Identify which cell holds the provided text, then report its (X, Y) central coordinate. 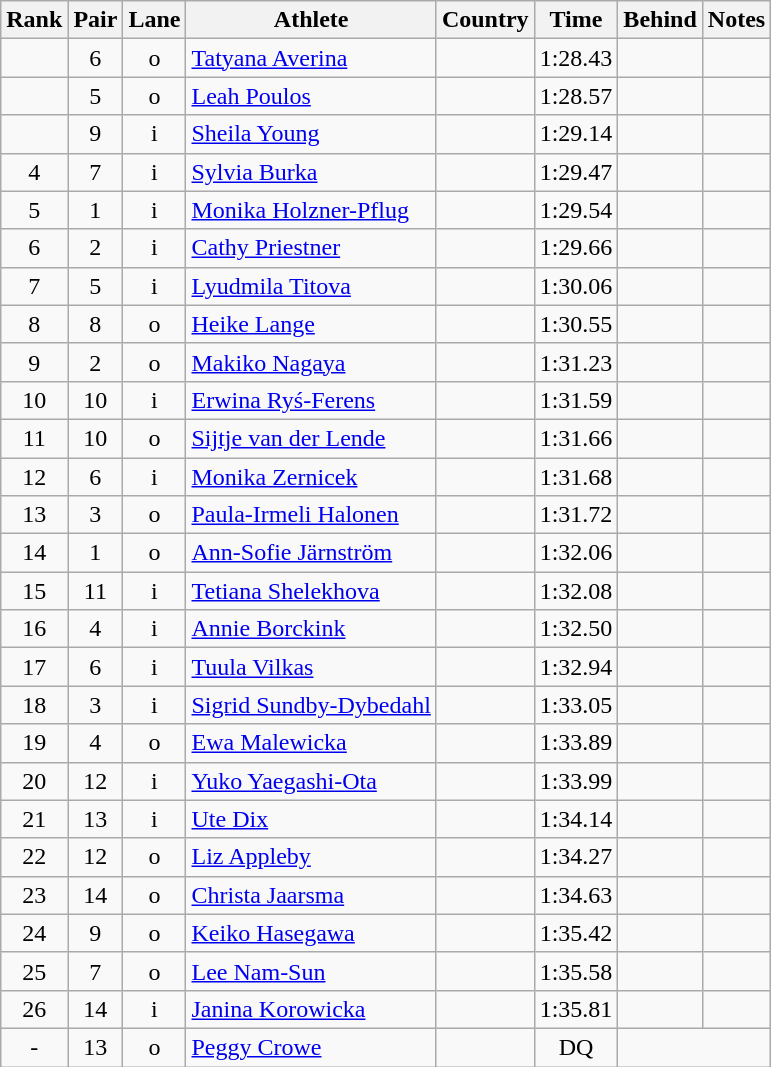
1:29.66 (576, 248)
1:33.05 (576, 705)
Leah Poulos (311, 96)
1:31.68 (576, 477)
Behind (660, 20)
1:29.47 (576, 172)
Rank (34, 20)
24 (34, 933)
17 (34, 667)
Makiko Nagaya (311, 362)
1:34.27 (576, 857)
Pair (96, 20)
Tuula Vilkas (311, 667)
1:29.14 (576, 134)
Peggy Crowe (311, 1047)
1:32.06 (576, 553)
1:31.23 (576, 362)
23 (34, 895)
22 (34, 857)
15 (34, 591)
1:34.14 (576, 819)
1:31.72 (576, 515)
Lee Nam-Sun (311, 971)
1:30.06 (576, 286)
Sylvia Burka (311, 172)
Yuko Yaegashi-Ota (311, 781)
Lane (154, 20)
1:28.57 (576, 96)
1:34.63 (576, 895)
16 (34, 629)
Athlete (311, 20)
1:33.99 (576, 781)
Time (576, 20)
26 (34, 1009)
Ann-Sofie Järnström (311, 553)
1:35.58 (576, 971)
1:33.89 (576, 743)
1:30.55 (576, 324)
Janina Korowicka (311, 1009)
Country (485, 20)
Heike Lange (311, 324)
Tetiana Shelekhova (311, 591)
25 (34, 971)
1:32.08 (576, 591)
Erwina Ryś-Ferens (311, 400)
Lyudmila Titova (311, 286)
1:29.54 (576, 210)
Monika Zernicek (311, 477)
Keiko Hasegawa (311, 933)
1:35.42 (576, 933)
19 (34, 743)
18 (34, 705)
Cathy Priestner (311, 248)
1:35.81 (576, 1009)
Annie Borckink (311, 629)
- (34, 1047)
Sijtje van der Lende (311, 438)
Ute Dix (311, 819)
Liz Appleby (311, 857)
Christa Jaarsma (311, 895)
Sigrid Sundby-Dybedahl (311, 705)
1:31.66 (576, 438)
1:31.59 (576, 400)
Sheila Young (311, 134)
Notes (736, 20)
Monika Holzner-Pflug (311, 210)
Paula-Irmeli Halonen (311, 515)
DQ (576, 1047)
21 (34, 819)
20 (34, 781)
1:32.94 (576, 667)
Tatyana Averina (311, 58)
1:28.43 (576, 58)
1:32.50 (576, 629)
Ewa Malewicka (311, 743)
